Return [X, Y] of the center of cell containing provided text 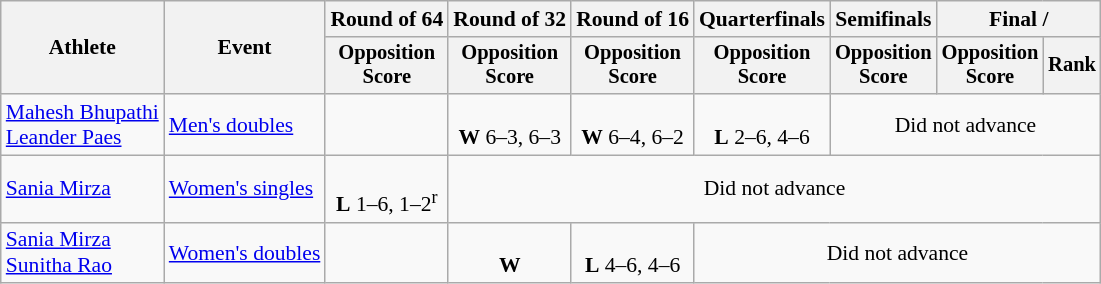
Rank [1072, 66]
W 6–4, 6–2 [632, 124]
Athlete [82, 48]
Mahesh Bhupathi Leander Paes [82, 124]
Men's doubles [245, 124]
Semifinals [884, 19]
Quarterfinals [762, 19]
Sania Mirza [82, 190]
L 1–6, 1–2r [386, 190]
Round of 32 [510, 19]
L 4–6, 4–6 [632, 252]
Final / [1019, 19]
Women's doubles [245, 252]
Round of 64 [386, 19]
W 6–3, 6–3 [510, 124]
Women's singles [245, 190]
Sania Mirza Sunitha Rao [82, 252]
Event [245, 48]
Round of 16 [632, 19]
W [510, 252]
L 2–6, 4–6 [762, 124]
